Locate the cell with the specified text and output its (x, y) center coordinate. 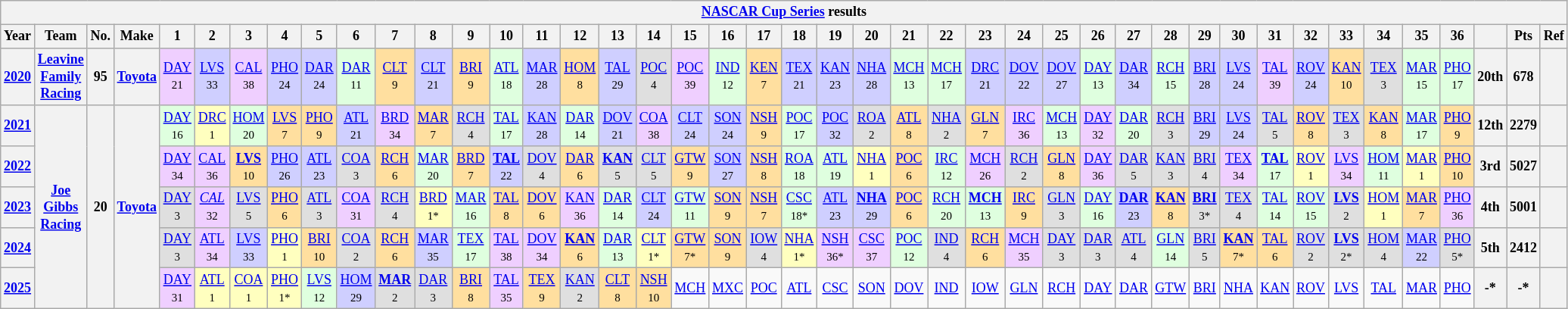
COA38 (654, 126)
IND (947, 289)
KAN7* (1238, 248)
TAL14 (1275, 208)
COA2 (356, 248)
MAR28 (542, 76)
2022 (18, 167)
DAR13 (618, 248)
SON27 (728, 167)
15 (690, 36)
IRC9 (1024, 208)
21 (909, 36)
678 (1524, 76)
GLN3 (1062, 208)
KAN28 (542, 126)
NHA (1238, 289)
35 (1422, 36)
10 (506, 36)
19 (835, 36)
Joe Gibbs Racing (61, 207)
NHA2 (947, 126)
34 (1383, 36)
CSC18* (799, 208)
BRD1* (434, 208)
2020 (18, 76)
32 (1311, 36)
DAY32 (1097, 126)
TAL (1383, 289)
GTW11 (690, 208)
DOV34 (542, 248)
31 (1275, 36)
DAR24 (319, 76)
30 (1238, 36)
NHA28 (872, 76)
CLT21 (434, 76)
GTW7* (690, 248)
IRC36 (1024, 126)
29 (1205, 36)
BRI8 (471, 289)
NSH36* (835, 248)
2 (212, 36)
NHA29 (872, 208)
PHO6 (285, 208)
MAR16 (471, 208)
BRI9 (471, 76)
HOM11 (1383, 167)
KAN3 (1171, 167)
CLT8 (618, 289)
2023 (18, 208)
Make (136, 36)
TAL22 (506, 167)
5001 (1524, 208)
BRI29 (1205, 126)
7 (395, 36)
PHO1 (285, 248)
DOV22 (1024, 76)
MAR2 (395, 289)
DAR5 (1134, 167)
KAN10 (1346, 76)
1 (177, 36)
ATL34 (212, 248)
LVS5 (248, 208)
2412 (1524, 248)
RCH2 (1024, 167)
MAR1 (1422, 167)
ROV24 (1311, 76)
PHO26 (285, 167)
POC32 (835, 126)
KAN (1275, 289)
2025 (18, 289)
GLN (1024, 289)
5th (1491, 248)
DAR20 (1134, 126)
CSC (835, 289)
TEX34 (1238, 167)
BRI28 (1205, 76)
BRI10 (319, 248)
ATL1 (212, 289)
LVS2* (1346, 248)
CAL38 (248, 76)
DAY34 (177, 167)
ROV1 (1311, 167)
MXC (728, 289)
TEX9 (542, 289)
17 (764, 36)
PHO (1458, 289)
MCH35 (1024, 248)
28 (1171, 36)
KAN6 (580, 248)
27 (1134, 36)
TEX21 (799, 76)
25 (1062, 36)
DAR6 (580, 167)
MCH (690, 289)
CLT5 (654, 167)
LVS12 (319, 289)
GLN7 (985, 126)
CAL36 (212, 167)
DAY36 (1097, 167)
BRD34 (395, 126)
Leavine Family Racing (61, 76)
14 (654, 36)
IND12 (728, 76)
LVS10 (248, 167)
ROV (1311, 289)
KAN2 (580, 289)
2024 (18, 248)
BRD7 (471, 167)
16 (728, 36)
GTW (1171, 289)
POC (764, 289)
ROA2 (872, 126)
POC17 (799, 126)
PHO1* (285, 289)
NSH9 (764, 126)
36 (1458, 36)
POC12 (909, 248)
MAR22 (1422, 248)
IND4 (947, 248)
DAY13 (1097, 76)
5027 (1524, 167)
DAY (1097, 289)
CLT9 (395, 76)
No. (100, 36)
IOW (985, 289)
POC4 (654, 76)
MAR17 (1422, 126)
CSC37 (872, 248)
20th (1491, 76)
KAN5 (618, 167)
26 (1097, 36)
PHO10 (1458, 167)
23 (985, 36)
13 (618, 36)
DAY21 (177, 76)
TAL6 (1275, 248)
KEN7 (764, 76)
ATL18 (506, 76)
LVS 2 (1346, 208)
NSH10 (654, 289)
Team (61, 36)
RCH3 (1171, 126)
TEX4 (1238, 208)
BRI (1205, 289)
5 (319, 36)
RCH15 (1171, 76)
6 (356, 36)
ROV15 (1311, 208)
LVS34 (1346, 167)
Year (18, 36)
Ref (1554, 36)
DAY31 (177, 289)
COA3 (356, 167)
RCH (1062, 289)
DRC1 (212, 126)
BRI5 (1205, 248)
DOV21 (618, 126)
12th (1491, 126)
BRI4 (1205, 167)
KAN36 (580, 208)
ATL8 (909, 126)
TEX17 (471, 248)
DAR23 (1134, 208)
ROV2 (1311, 248)
DAR (1134, 289)
TAL35 (506, 289)
MAR35 (434, 248)
TAL8 (506, 208)
KAN23 (835, 76)
18 (799, 36)
NHA1 (872, 167)
NASCAR Cup Series results (784, 12)
DOV (909, 289)
4 (285, 36)
PHO17 (1458, 76)
Pts (1524, 36)
NSH7 (764, 208)
DAR34 (1134, 76)
ROA18 (799, 167)
ATL4 (1134, 248)
NSH8 (764, 167)
TAL38 (506, 248)
PHO5* (1458, 248)
PHO24 (285, 76)
ATL (799, 289)
PHO36 (1458, 208)
22 (947, 36)
9 (471, 36)
2021 (18, 126)
DOV27 (1062, 76)
DOV4 (542, 167)
33 (1346, 36)
IRC12 (947, 167)
MAR15 (1422, 76)
ATL19 (835, 167)
TAL39 (1275, 76)
HOM8 (580, 76)
DRC21 (985, 76)
HOM1 (1383, 208)
SON (872, 289)
BRI3* (1205, 208)
DAR11 (356, 76)
POC39 (690, 76)
HOM20 (248, 126)
MCH26 (985, 167)
GLN14 (1171, 248)
LVS7 (285, 126)
TAL5 (1275, 126)
3 (248, 36)
IOW4 (764, 248)
24 (1024, 36)
HOM29 (356, 289)
4th (1491, 208)
CLT1* (654, 248)
ATL21 (356, 126)
TAL29 (618, 76)
12 (580, 36)
MAR (1422, 289)
DOV6 (542, 208)
ATL3 (319, 208)
3rd (1491, 167)
MCH17 (947, 76)
95 (100, 76)
NHA1* (799, 248)
COA31 (356, 208)
HOM4 (1383, 248)
11 (542, 36)
2279 (1524, 126)
GLN8 (1062, 167)
8 (434, 36)
LVS (1346, 289)
MAR20 (434, 167)
GTW9 (690, 167)
SON24 (728, 126)
CAL32 (212, 208)
COA1 (248, 289)
ROV8 (1311, 126)
RCH20 (947, 208)
